Identify which cell holds the provided text, then report its [x, y] central coordinate. 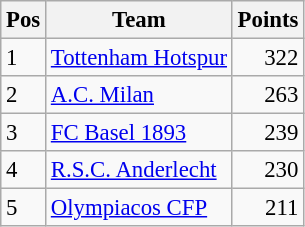
230 [268, 170]
R.S.C. Anderlecht [140, 170]
4 [24, 170]
263 [268, 95]
3 [24, 133]
322 [268, 58]
211 [268, 208]
239 [268, 133]
Team [140, 20]
2 [24, 95]
Tottenham Hotspur [140, 58]
A.C. Milan [140, 95]
Pos [24, 20]
Points [268, 20]
Olympiacos CFP [140, 208]
1 [24, 58]
FC Basel 1893 [140, 133]
5 [24, 208]
